Locate the cell with the specified text and output its [X, Y] center coordinate. 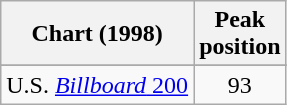
Chart (1998) [98, 34]
Peakposition [240, 34]
U.S. Billboard 200 [98, 85]
93 [240, 85]
